Locate the cell with the specified text and output its [X, Y] center coordinate. 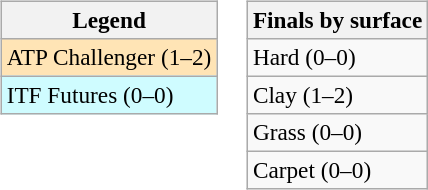
ATP Challenger (1–2) [108, 57]
Carpet (0–0) [337, 171]
ITF Futures (0–0) [108, 95]
Finals by surface [337, 20]
Grass (0–0) [337, 133]
Clay (1–2) [337, 95]
Hard (0–0) [337, 57]
Legend [108, 20]
